Determine the [X, Y] coordinate at the center of the cell enclosing the given text.  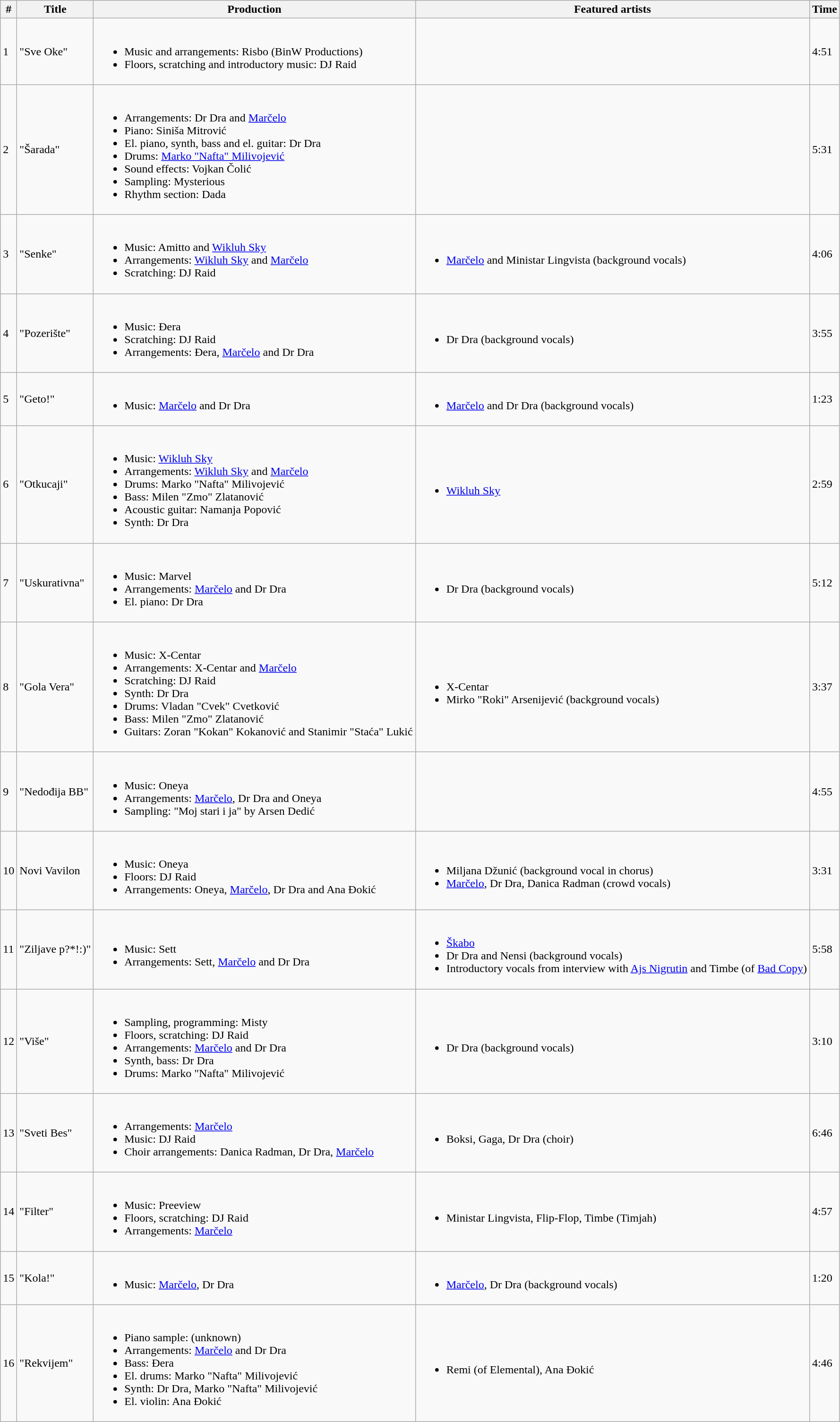
3 [9, 254]
ŠkaboDr Dra and Nensi (background vocals)Introductory vocals from interview with Ajs Nigrutin and Timbe (of Bad Copy) [612, 949]
3:10 [825, 1041]
9 [9, 791]
"Kola!" [55, 1278]
Time [825, 9]
2:59 [825, 484]
Marčelo and Dr Dra (background vocals) [612, 399]
3:37 [825, 687]
Music: OneyaFloors: DJ RaidArrangements: Oneya, Marčelo, Dr Dra and Ana Đokić [254, 870]
Sampling, programming: MistyFloors, scratching: DJ RaidArrangements: Marčelo and Dr DraSynth, bass: Dr DraDrums: Marko "Nafta" Milivojević [254, 1041]
Featured artists [612, 9]
2 [9, 149]
4:57 [825, 1212]
5:12 [825, 582]
11 [9, 949]
X-CentarMirko "Roki" Arsenijević (background vocals) [612, 687]
4:06 [825, 254]
Music: OneyaArrangements: Marčelo, Dr Dra and OneyaSampling: "Moj stari i ja" by Arsen Dedić [254, 791]
Marčelo and Ministar Lingvista (background vocals) [612, 254]
5:58 [825, 949]
"Više" [55, 1041]
"Pozerište" [55, 333]
12 [9, 1041]
"Geto!" [55, 399]
"Sve Oke" [55, 52]
4:46 [825, 1363]
# [9, 9]
"Ziljave p?*!:)" [55, 949]
3:31 [825, 870]
"Otkucaji" [55, 484]
Music: Marčelo, Dr Dra [254, 1278]
Music: Amitto and Wikluh SkyArrangements: Wikluh Sky and MarčeloScratching: DJ Raid [254, 254]
Miljana Džunić (background vocal in chorus)Marčelo, Dr Dra, Danica Radman (crowd vocals) [612, 870]
"Gola Vera" [55, 687]
Music: MarvelArrangements: Marčelo and Dr DraEl. piano: Dr Dra [254, 582]
5:31 [825, 149]
14 [9, 1212]
"Rekvijem" [55, 1363]
Ministar Lingvista, Flip-Flop, Timbe (Timjah) [612, 1212]
Production [254, 9]
Marčelo, Dr Dra (background vocals) [612, 1278]
15 [9, 1278]
8 [9, 687]
"Sveti Bes" [55, 1133]
4:55 [825, 791]
16 [9, 1363]
Music: ĐeraScratching: DJ RaidArrangements: Đera, Marčelo and Dr Dra [254, 333]
10 [9, 870]
Boksi, Gaga, Dr Dra (choir) [612, 1133]
"Filter" [55, 1212]
"Nedođija BB" [55, 791]
6 [9, 484]
Music and arrangements: Risbo (BinW Productions)Floors, scratching and introductory music: DJ Raid [254, 52]
Music: Marčelo and Dr Dra [254, 399]
Novi Vavilon [55, 870]
Wikluh Sky [612, 484]
1 [9, 52]
6:46 [825, 1133]
4 [9, 333]
7 [9, 582]
13 [9, 1133]
"Senke" [55, 254]
"Šarada" [55, 149]
Music: PreeviewFloors, scratching: DJ RaidArrangements: Marčelo [254, 1212]
Arrangements: MarčeloMusic: DJ RaidChoir arrangements: Danica Radman, Dr Dra, Marčelo [254, 1133]
4:51 [825, 52]
1:23 [825, 399]
Music: SettArrangements: Sett, Marčelo and Dr Dra [254, 949]
5 [9, 399]
3:55 [825, 333]
1:20 [825, 1278]
Title [55, 9]
Remi (of Elemental), Ana Đokić [612, 1363]
"Uskurativna" [55, 582]
